From the cell containing the given text, extract its center point as (x, y) coordinate. 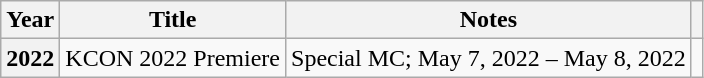
Special MC; May 7, 2022 – May 8, 2022 (489, 58)
2022 (30, 58)
KCON 2022 Premiere (173, 58)
Title (173, 20)
Notes (489, 20)
Year (30, 20)
